Scan for the cell matching the given text and deliver its (x, y) coordinate at center. 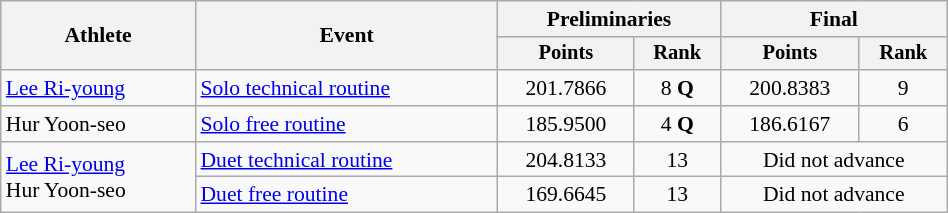
8 Q (677, 88)
9 (903, 88)
Preliminaries (610, 19)
Event (346, 36)
4 Q (677, 124)
Athlete (98, 36)
Duet free routine (346, 195)
Lee Ri-young Hur Yoon-seo (98, 178)
Solo free routine (346, 124)
6 (903, 124)
204.8133 (566, 160)
185.9500 (566, 124)
Hur Yoon-seo (98, 124)
186.6167 (790, 124)
201.7866 (566, 88)
200.8383 (790, 88)
Final (834, 19)
Lee Ri-young (98, 88)
169.6645 (566, 195)
Solo technical routine (346, 88)
Duet technical routine (346, 160)
